Search for the cell housing the specified text and yield its (X, Y) center coordinate. 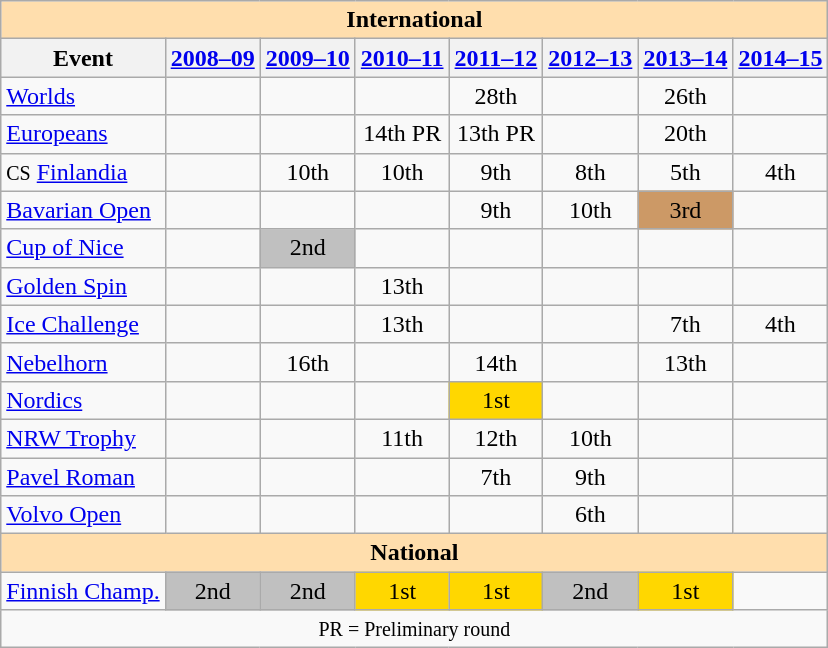
2012–13 (590, 58)
Ice Challenge (83, 324)
2013–14 (686, 58)
Nebelhorn (83, 362)
Bavarian Open (83, 210)
NRW Trophy (83, 438)
National (414, 553)
3rd (686, 210)
Pavel Roman (83, 477)
14th (496, 362)
2014–15 (780, 58)
6th (590, 515)
2010–11 (402, 58)
Golden Spin (83, 286)
Volvo Open (83, 515)
Europeans (83, 134)
International (414, 20)
Event (83, 58)
5th (686, 172)
12th (496, 438)
13th PR (496, 134)
PR = Preliminary round (414, 629)
20th (686, 134)
16th (308, 362)
26th (686, 96)
Worlds (83, 96)
8th (590, 172)
Cup of Nice (83, 248)
Finnish Champ. (83, 591)
14th PR (402, 134)
28th (496, 96)
2009–10 (308, 58)
Nordics (83, 400)
2011–12 (496, 58)
CS Finlandia (83, 172)
11th (402, 438)
2008–09 (212, 58)
